Detect which cell encompasses the target text, then output its (x, y) center coordinate. 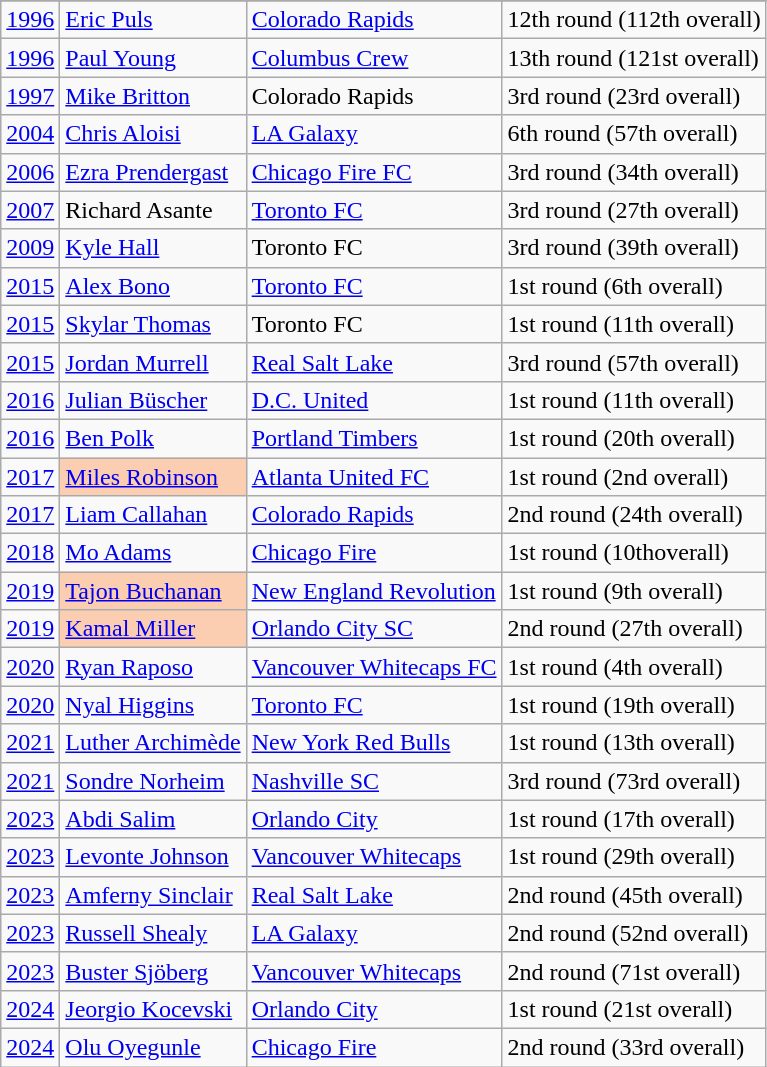
Jeorgio Kocevski (153, 1009)
Sondre Norheim (153, 781)
Portland Timbers (374, 438)
Nyal Higgins (153, 705)
6th round (57th overall) (634, 134)
Kamal Miller (153, 629)
Chris Aloisi (153, 134)
New York Red Bulls (374, 743)
1st round (9th overall) (634, 591)
Ryan Raposo (153, 667)
Atlanta United FC (374, 477)
Abdi Salim (153, 819)
Skylar Thomas (153, 324)
2006 (30, 172)
Eric Puls (153, 20)
Ezra Prendergast (153, 172)
D.C. United (374, 400)
2018 (30, 553)
3rd round (27th overall) (634, 210)
Olu Oyegunle (153, 1047)
1st round (6th overall) (634, 286)
3rd round (23rd overall) (634, 96)
Russell Shealy (153, 933)
Tajon Buchanan (153, 591)
Julian Büscher (153, 400)
Kyle Hall (153, 248)
12th round (112th overall) (634, 20)
2007 (30, 210)
Amferny Sinclair (153, 895)
Vancouver Whitecaps FC (374, 667)
2nd round (33rd overall) (634, 1047)
1st round (4th overall) (634, 667)
1st round (10thoverall) (634, 553)
2nd round (45th overall) (634, 895)
1st round (19th overall) (634, 705)
Paul Young (153, 58)
1st round (29th overall) (634, 857)
2nd round (24th overall) (634, 515)
13th round (121st overall) (634, 58)
Levonte Johnson (153, 857)
1st round (13th overall) (634, 743)
New England Revolution (374, 591)
Buster Sjöberg (153, 971)
Mo Adams (153, 553)
1st round (17th overall) (634, 819)
Liam Callahan (153, 515)
Richard Asante (153, 210)
Jordan Murrell (153, 362)
1st round (2nd overall) (634, 477)
2nd round (52nd overall) (634, 933)
2009 (30, 248)
1st round (20th overall) (634, 438)
2nd round (27th overall) (634, 629)
Ben Polk (153, 438)
Miles Robinson (153, 477)
3rd round (39th overall) (634, 248)
3rd round (73rd overall) (634, 781)
Columbus Crew (374, 58)
Mike Britton (153, 96)
1997 (30, 96)
Orlando City SC (374, 629)
3rd round (34th overall) (634, 172)
3rd round (57th overall) (634, 362)
Alex Bono (153, 286)
Luther Archimède (153, 743)
Chicago Fire FC (374, 172)
2004 (30, 134)
2nd round (71st overall) (634, 971)
1st round (21st overall) (634, 1009)
Nashville SC (374, 781)
